From the cell containing the given text, extract its center point as (X, Y) coordinate. 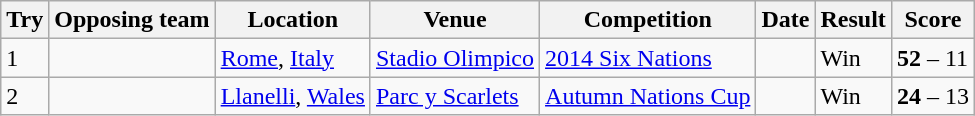
52 – 11 (932, 58)
Venue (454, 20)
Result (853, 20)
Rome, Italy (292, 58)
Opposing team (132, 20)
Score (932, 20)
Competition (648, 20)
Autumn Nations Cup (648, 96)
Location (292, 20)
2 (25, 96)
2014 Six Nations (648, 58)
Date (786, 20)
1 (25, 58)
Try (25, 20)
Parc y Scarlets (454, 96)
24 – 13 (932, 96)
Stadio Olimpico (454, 58)
Llanelli, Wales (292, 96)
